From the cell containing the given text, extract its center point as (X, Y) coordinate. 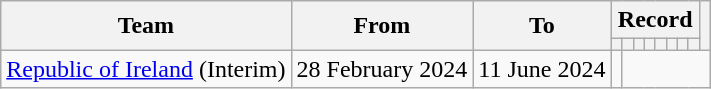
To (542, 26)
Team (146, 26)
From (382, 26)
Republic of Ireland (Interim) (146, 69)
28 February 2024 (382, 69)
Record (655, 20)
11 June 2024 (542, 69)
